Extract the [X, Y] coordinate from the center of the cell holding the provided text.  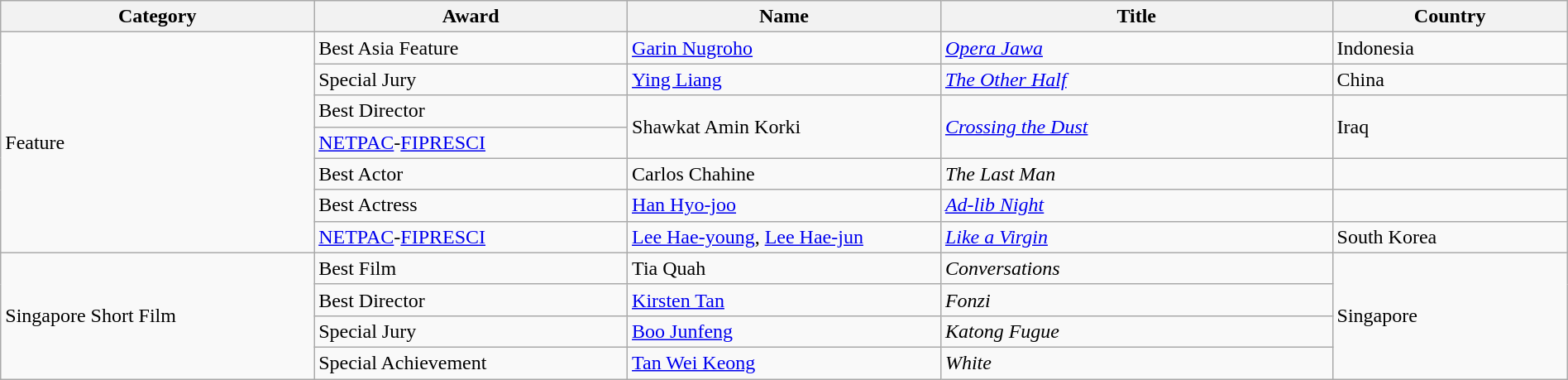
Shawkat Amin Korki [784, 127]
Iraq [1450, 127]
Feature [157, 142]
Katong Fugue [1136, 331]
Country [1450, 17]
South Korea [1450, 237]
White [1136, 363]
Award [471, 17]
China [1450, 79]
Ying Liang [784, 79]
The Other Half [1136, 79]
Tia Quah [784, 268]
Indonesia [1450, 48]
Conversations [1136, 268]
Best Actress [471, 205]
Singapore Short Film [157, 315]
Lee Hae-young, Lee Hae-jun [784, 237]
Title [1136, 17]
Best Asia Feature [471, 48]
Singapore [1450, 315]
Kirsten Tan [784, 300]
Han Hyo-joo [784, 205]
Like a Virgin [1136, 237]
Ad-lib Night [1136, 205]
The Last Man [1136, 174]
Best Film [471, 268]
Category [157, 17]
Boo Junfeng [784, 331]
Name [784, 17]
Opera Jawa [1136, 48]
Best Actor [471, 174]
Carlos Chahine [784, 174]
Fonzi [1136, 300]
Crossing the Dust [1136, 127]
Special Achievement [471, 363]
Garin Nugroho [784, 48]
Tan Wei Keong [784, 363]
